Output the [X, Y] coordinate of the center of the cell containing the given text.  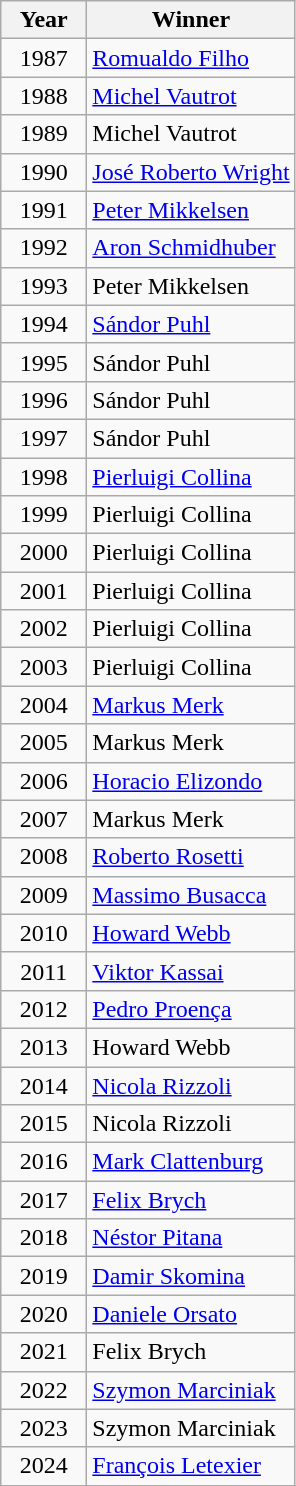
2007 [44, 819]
1987 [44, 58]
1997 [44, 438]
Damir Skomina [191, 1276]
Horacio Elizondo [191, 781]
Daniele Orsato [191, 1314]
2016 [44, 1162]
Néstor Pitana [191, 1238]
2014 [44, 1085]
1990 [44, 172]
2021 [44, 1352]
1995 [44, 362]
1999 [44, 515]
2010 [44, 933]
2024 [44, 1466]
1998 [44, 477]
1992 [44, 248]
2022 [44, 1390]
1994 [44, 324]
2009 [44, 895]
Aron Schmidhuber [191, 248]
1993 [44, 286]
2008 [44, 857]
Pedro Proença [191, 1009]
2006 [44, 781]
Romualdo Filho [191, 58]
1996 [44, 400]
2001 [44, 591]
1989 [44, 134]
François Letexier [191, 1466]
2000 [44, 553]
Roberto Rosetti [191, 857]
2012 [44, 1009]
2005 [44, 743]
2015 [44, 1124]
2003 [44, 667]
2002 [44, 629]
Winner [191, 20]
2011 [44, 971]
2018 [44, 1238]
1988 [44, 96]
José Roberto Wright [191, 172]
Massimo Busacca [191, 895]
1991 [44, 210]
Viktor Kassai [191, 971]
Mark Clattenburg [191, 1162]
2004 [44, 705]
2017 [44, 1200]
2013 [44, 1047]
Year [44, 20]
2020 [44, 1314]
2023 [44, 1428]
2019 [44, 1276]
